Search for the cell housing the specified text and yield its (x, y) center coordinate. 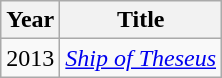
Year (30, 20)
2013 (30, 58)
Title (141, 20)
Ship of Theseus (141, 58)
